Detect which cell encompasses the target text, then output its [x, y] center coordinate. 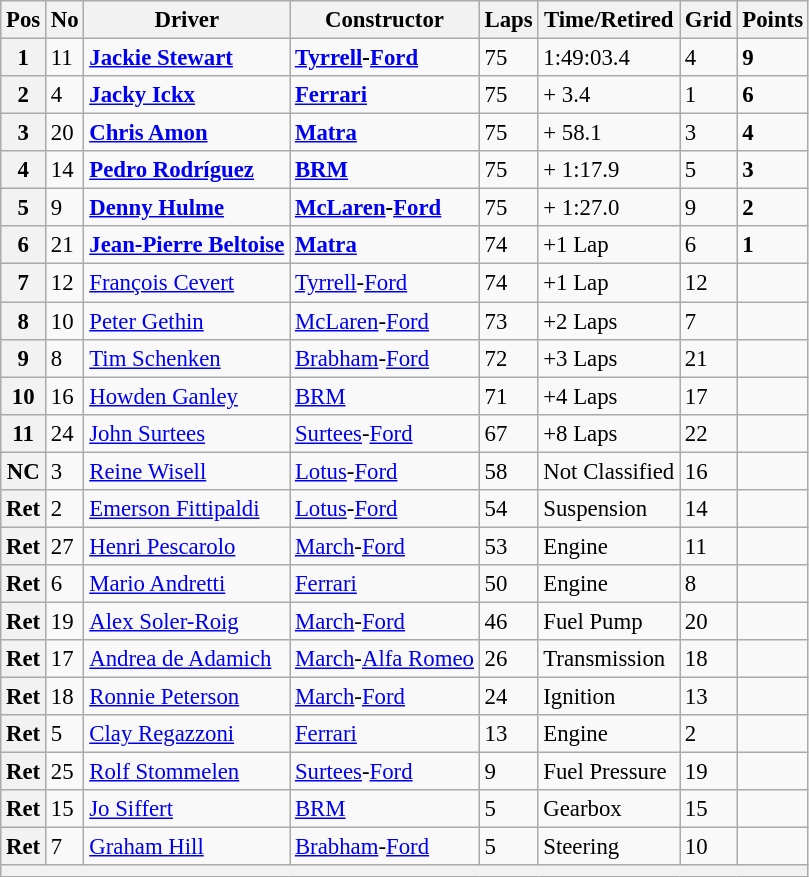
Fuel Pump [609, 621]
Rolf Stommelen [187, 772]
Not Classified [609, 471]
Emerson Fittipaldi [187, 509]
1:49:03.4 [609, 58]
54 [508, 509]
Reine Wisell [187, 471]
Fuel Pressure [609, 772]
Ignition [609, 697]
John Surtees [187, 433]
Constructor [385, 20]
Denny Hulme [187, 208]
+3 Laps [609, 358]
Clay Regazzoni [187, 734]
Suspension [609, 509]
François Cevert [187, 283]
72 [508, 358]
No [65, 20]
50 [508, 584]
Laps [508, 20]
58 [508, 471]
Howden Ganley [187, 396]
Driver [187, 20]
Graham Hill [187, 847]
Henri Pescarolo [187, 546]
Tim Schenken [187, 358]
Time/Retired [609, 20]
Peter Gethin [187, 321]
26 [508, 659]
Jo Siffert [187, 809]
+8 Laps [609, 433]
+2 Laps [609, 321]
NC [24, 471]
Pos [24, 20]
+ 3.4 [609, 95]
53 [508, 546]
27 [65, 546]
71 [508, 396]
73 [508, 321]
Jean-Pierre Beltoise [187, 245]
Andrea de Adamich [187, 659]
Alex Soler-Roig [187, 621]
Gearbox [609, 809]
25 [65, 772]
22 [708, 433]
Pedro Rodríguez [187, 170]
46 [508, 621]
Points [772, 20]
+ 58.1 [609, 133]
March-Alfa Romeo [385, 659]
67 [508, 433]
+ 1:27.0 [609, 208]
Jackie Stewart [187, 58]
Chris Amon [187, 133]
+4 Laps [609, 396]
Transmission [609, 659]
Mario Andretti [187, 584]
Grid [708, 20]
Ronnie Peterson [187, 697]
Steering [609, 847]
+ 1:17.9 [609, 170]
Jacky Ickx [187, 95]
